Provide the (x, y) coordinate of the cell's center where the given text is located.  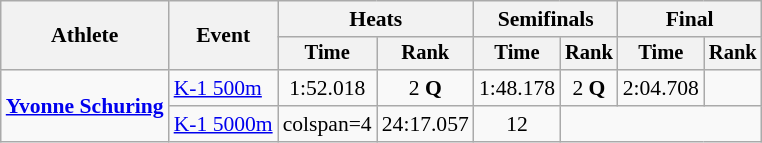
Event (224, 36)
Final (690, 19)
Heats (376, 19)
K-1 5000m (224, 124)
colspan=4 (328, 124)
24:17.057 (426, 124)
K-1 500m (224, 88)
Yvonne Schuring (85, 106)
Semifinals (546, 19)
2:04.708 (661, 88)
1:52.018 (328, 88)
Athlete (85, 36)
1:48.178 (517, 88)
12 (517, 124)
